Identify which cell holds the provided text, then report its (X, Y) central coordinate. 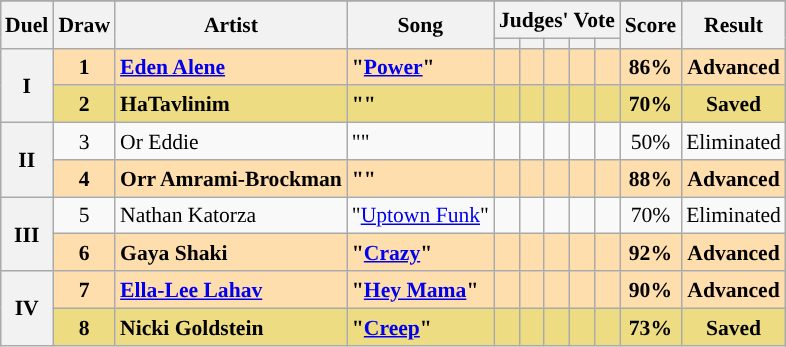
Ella-Lee Lahav (231, 290)
88% (650, 178)
7 (84, 290)
Artist (231, 24)
Judges' Vote (557, 20)
"Hey Mama" (420, 290)
IV (26, 308)
Gaya Shaki (231, 252)
Duel (26, 24)
Orr Amrami-Brockman (231, 178)
III (26, 234)
1 (84, 66)
"Crazy" (420, 252)
Song (420, 24)
73% (650, 326)
5 (84, 216)
II (26, 160)
6 (84, 252)
"Uptown Funk" (420, 216)
86% (650, 66)
"Power" (420, 66)
Score (650, 24)
50% (650, 142)
I (26, 85)
Nicki Goldstein (231, 326)
92% (650, 252)
2 (84, 104)
4 (84, 178)
HaTavlinim (231, 104)
Or Eddie (231, 142)
3 (84, 142)
Nathan Katorza (231, 216)
8 (84, 326)
"Creep" (420, 326)
Result (734, 24)
Eden Alene (231, 66)
Draw (84, 24)
90% (650, 290)
